Determine the (X, Y) coordinate at the center of the cell enclosing the given text.  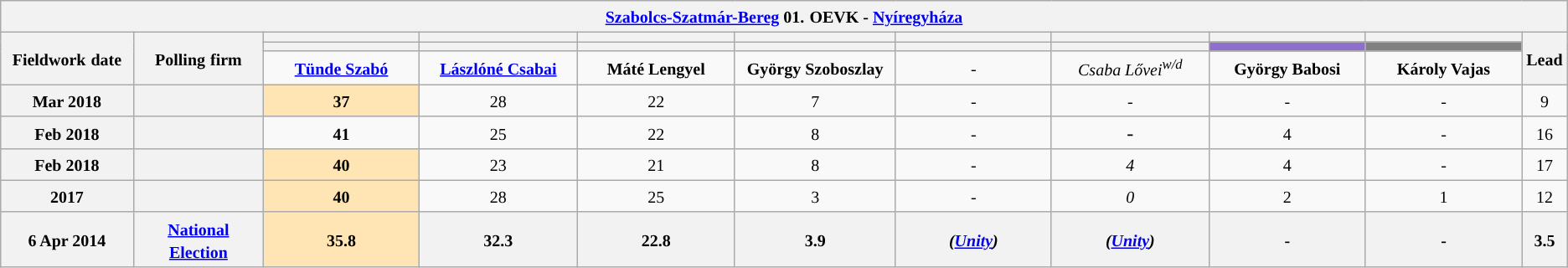
Lead (1545, 59)
Tünde Szabó (342, 68)
Károly Vajas (1443, 68)
22.8 (656, 240)
23 (498, 164)
9 (1545, 100)
Fieldwork date (67, 59)
György Szoboszlay (815, 68)
György Babosi (1287, 68)
Polling firm (199, 59)
41 (342, 132)
2017 (67, 196)
35.8 (342, 240)
21 (656, 164)
National Election (199, 240)
3.5 (1545, 240)
Csaba Lőveiw/d (1130, 68)
7 (815, 100)
16 (1545, 132)
0 (1130, 196)
32.3 (498, 240)
Máté Lengyel (656, 68)
37 (342, 100)
12 (1545, 196)
Mar 2018 (67, 100)
Szabolcs-Szatmár-Bereg 01. OEVK - Nyíregyháza (784, 17)
Lászlóné Csabai (498, 68)
2 (1287, 196)
6 Apr 2014 (67, 240)
1 (1443, 196)
3.9 (815, 240)
17 (1545, 164)
3 (815, 196)
